Identify which cell holds the provided text, then report its (x, y) central coordinate. 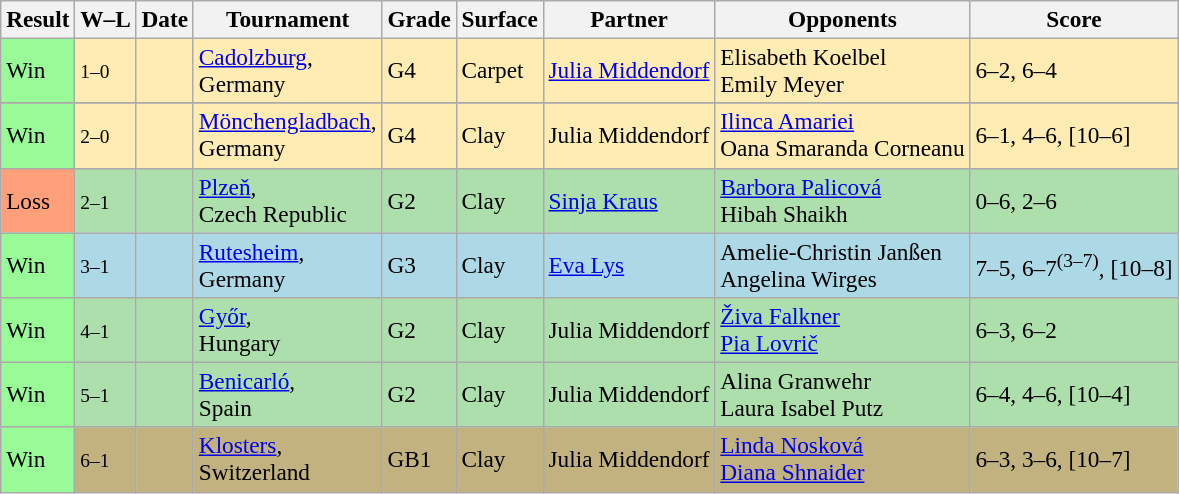
Amelie-Christin Janßen Angelina Wirges (842, 264)
Loss (38, 200)
Ilinca Amariei Oana Smaranda Corneanu (842, 136)
6–3, 6–2 (1074, 330)
6–1, 4–6, [10–6] (1074, 136)
4–1 (106, 330)
Grade (419, 19)
Date (164, 19)
2–1 (106, 200)
Mönchengladbach, Germany (288, 136)
7–5, 6–7(3–7), [10–8] (1074, 264)
Surface (500, 19)
G3 (419, 264)
Klosters, Switzerland (288, 460)
6–3, 3–6, [10–7] (1074, 460)
2–0 (106, 136)
Győr, Hungary (288, 330)
6–1 (106, 460)
Alina Granwehr Laura Isabel Putz (842, 394)
Tournament (288, 19)
Živa Falkner Pia Lovrič (842, 330)
0–6, 2–6 (1074, 200)
Result (38, 19)
Score (1074, 19)
5–1 (106, 394)
Cadolzburg, Germany (288, 70)
Barbora Palicová Hibah Shaikh (842, 200)
Plzeň, Czech Republic (288, 200)
GB1 (419, 460)
Opponents (842, 19)
Partner (629, 19)
6–4, 4–6, [10–4] (1074, 394)
Rutesheim, Germany (288, 264)
Linda Nosková Diana Shnaider (842, 460)
1–0 (106, 70)
Elisabeth Koelbel Emily Meyer (842, 70)
Benicarló, Spain (288, 394)
W–L (106, 19)
Carpet (500, 70)
Eva Lys (629, 264)
6–2, 6–4 (1074, 70)
Sinja Kraus (629, 200)
3–1 (106, 264)
